Output the (X, Y) coordinate of the center of the cell containing the given text.  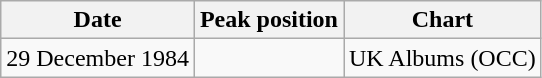
Peak position (268, 20)
29 December 1984 (98, 58)
Date (98, 20)
Chart (443, 20)
UK Albums (OCC) (443, 58)
